Return the [X, Y] coordinate for the center point of the cell that contains the specified text.  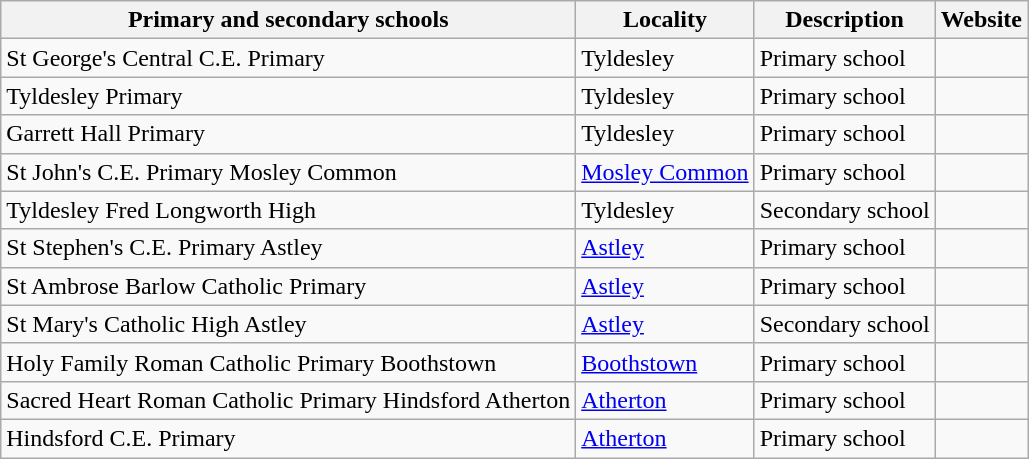
Holy Family Roman Catholic Primary Boothstown [288, 362]
Description [844, 20]
Boothstown [665, 362]
St John's C.E. Primary Mosley Common [288, 172]
Hindsford C.E. Primary [288, 438]
Website [981, 20]
Primary and secondary schools [288, 20]
Garrett Hall Primary [288, 134]
Tyldesley Primary [288, 96]
Tyldesley Fred Longworth High [288, 210]
Sacred Heart Roman Catholic Primary Hindsford Atherton [288, 400]
St Mary's Catholic High Astley [288, 324]
St Stephen's C.E. Primary Astley [288, 248]
St Ambrose Barlow Catholic Primary [288, 286]
Locality [665, 20]
Mosley Common [665, 172]
St George's Central C.E. Primary [288, 58]
